Locate the cell with the specified text and output its [x, y] center coordinate. 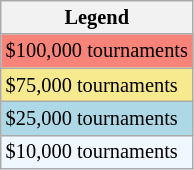
$10,000 tournaments [97, 152]
$25,000 tournaments [97, 118]
Legend [97, 17]
$100,000 tournaments [97, 51]
$75,000 tournaments [97, 85]
